Extract the [X, Y] coordinate from the center of the cell holding the provided text.  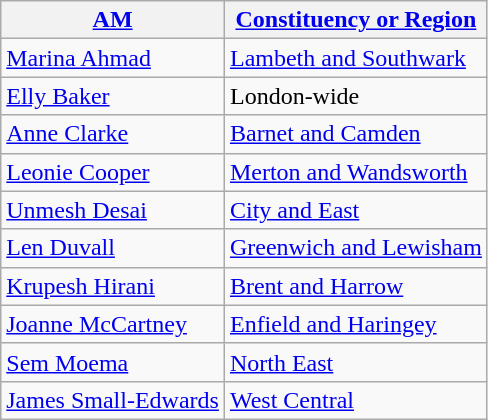
Len Duvall [113, 248]
Greenwich and Lewisham [356, 248]
Constituency or Region [356, 20]
London-wide [356, 96]
Krupesh Hirani [113, 286]
Merton and Wandsworth [356, 172]
Lambeth and Southwark [356, 58]
Unmesh Desai [113, 210]
Leonie Cooper [113, 172]
Brent and Harrow [356, 286]
Sem Moema [113, 362]
Marina Ahmad [113, 58]
AM [113, 20]
Enfield and Haringey [356, 324]
Barnet and Camden [356, 134]
James Small-Edwards [113, 400]
City and East [356, 210]
West Central [356, 400]
Elly Baker [113, 96]
Anne Clarke [113, 134]
Joanne McCartney [113, 324]
North East [356, 362]
